Identify which cell holds the provided text, then report its [X, Y] central coordinate. 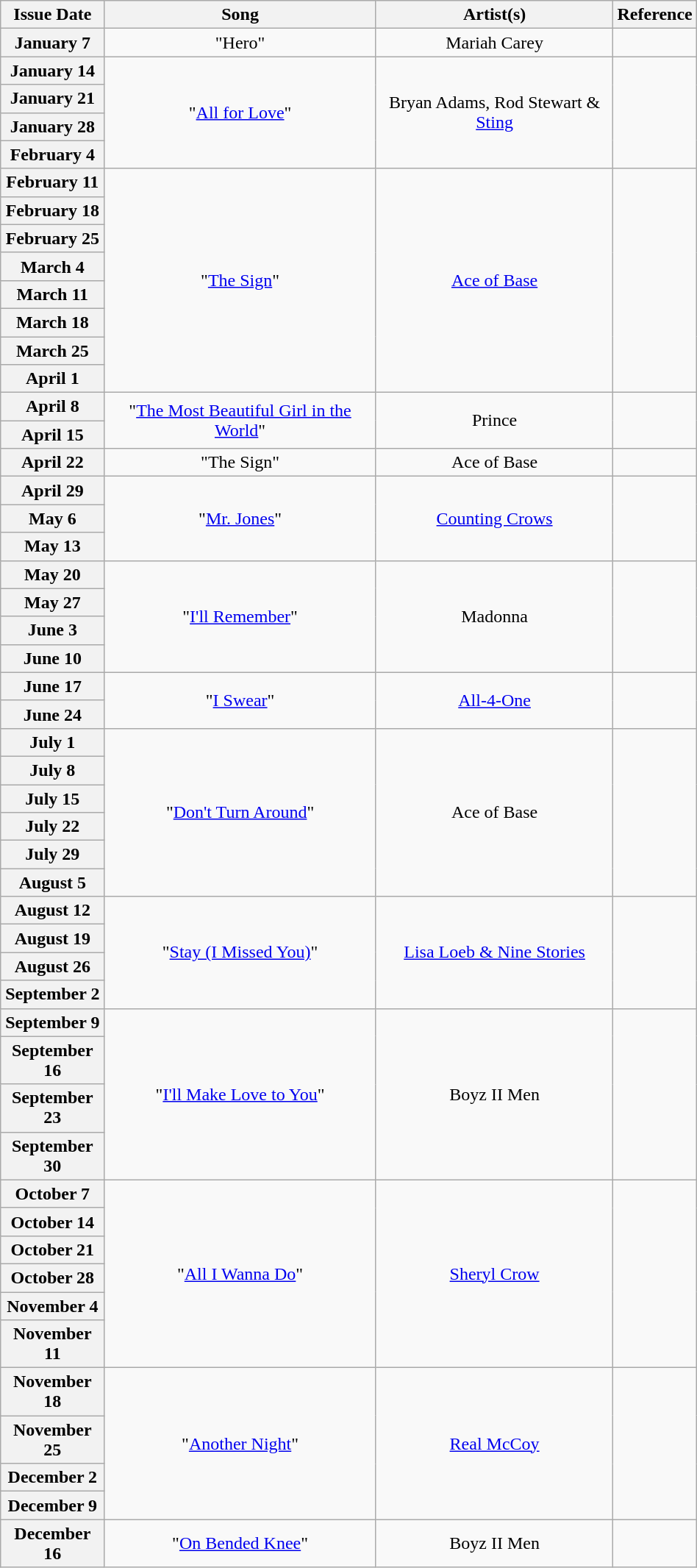
January 7 [53, 43]
"Mr. Jones" [240, 518]
Lisa Loeb & Nine Stories [494, 952]
November 18 [53, 1391]
April 29 [53, 491]
March 25 [53, 351]
"I'll Remember" [240, 616]
December 9 [53, 1505]
December 2 [53, 1478]
January 28 [53, 126]
March 11 [53, 294]
September 16 [53, 1061]
May 6 [53, 518]
October 14 [53, 1222]
May 27 [53, 602]
"Don't Turn Around" [240, 812]
All-4-One [494, 700]
September 30 [53, 1156]
August 12 [53, 910]
April 15 [53, 435]
April 1 [53, 379]
July 29 [53, 855]
September 2 [53, 994]
February 11 [53, 182]
October 28 [53, 1277]
June 24 [53, 714]
January 14 [53, 71]
Counting Crows [494, 518]
May 20 [53, 574]
July 22 [53, 827]
Issue Date [53, 15]
Madonna [494, 616]
September 23 [53, 1108]
Sheryl Crow [494, 1274]
July 1 [53, 742]
January 21 [53, 99]
June 17 [53, 686]
"Another Night" [240, 1444]
"All for Love" [240, 113]
September 9 [53, 1022]
"I'll Make Love to You" [240, 1094]
"Stay (I Missed You)" [240, 952]
February 25 [53, 238]
March 18 [53, 322]
Reference [654, 15]
"On Bended Knee" [240, 1543]
Real McCoy [494, 1444]
"I Swear" [240, 700]
April 22 [53, 463]
May 13 [53, 546]
Song [240, 15]
Artist(s) [494, 15]
"Hero" [240, 43]
March 4 [53, 266]
August 26 [53, 966]
July 15 [53, 798]
Mariah Carey [494, 43]
November 4 [53, 1305]
October 21 [53, 1250]
February 4 [53, 154]
June 3 [53, 630]
August 19 [53, 938]
"The Most Beautiful Girl in the World" [240, 421]
Bryan Adams, Rod Stewart & Sting [494, 113]
February 18 [53, 210]
June 10 [53, 658]
"All I Wanna Do" [240, 1274]
April 8 [53, 407]
October 7 [53, 1194]
December 16 [53, 1543]
Prince [494, 421]
November 11 [53, 1344]
August 5 [53, 883]
July 8 [53, 770]
November 25 [53, 1440]
